Extract the (X, Y) coordinate from the center of the cell holding the provided text.  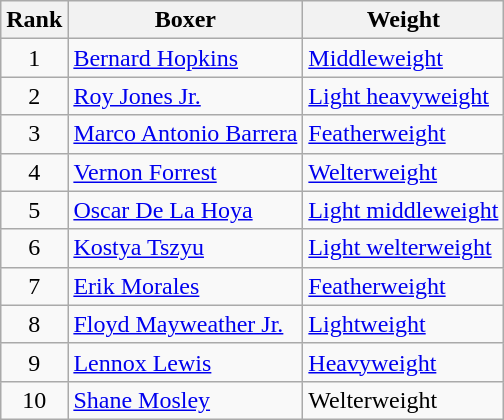
Floyd Mayweather Jr. (186, 324)
8 (34, 324)
Shane Mosley (186, 400)
Light middleweight (404, 210)
Lennox Lewis (186, 362)
5 (34, 210)
Bernard Hopkins (186, 58)
Weight (404, 20)
Marco Antonio Barrera (186, 134)
Light heavyweight (404, 96)
Oscar De La Hoya (186, 210)
10 (34, 400)
Erik Morales (186, 286)
Vernon Forrest (186, 172)
Heavyweight (404, 362)
4 (34, 172)
Boxer (186, 20)
2 (34, 96)
7 (34, 286)
Light welterweight (404, 248)
Lightweight (404, 324)
Middleweight (404, 58)
Roy Jones Jr. (186, 96)
6 (34, 248)
3 (34, 134)
1 (34, 58)
9 (34, 362)
Kostya Tszyu (186, 248)
Rank (34, 20)
